Identify which cell holds the provided text, then report its (x, y) central coordinate. 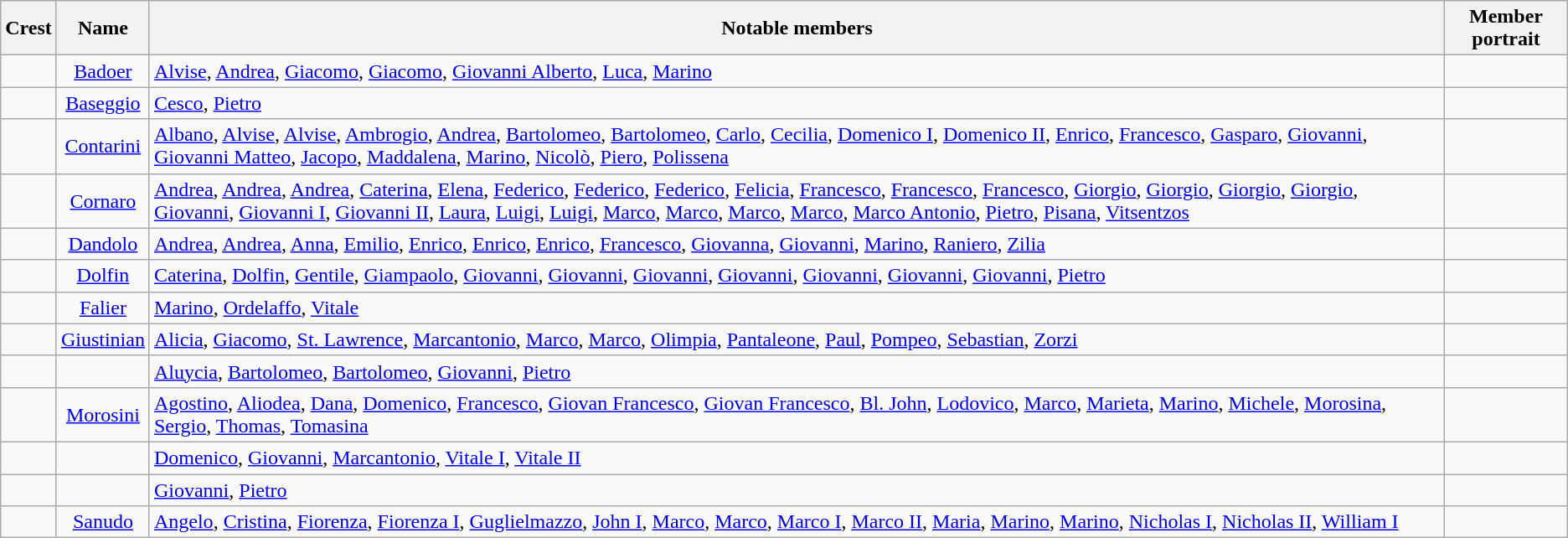
Andrea, Andrea, Anna, Emilio, Enrico, Enrico, Enrico, Francesco, Giovanna, Giovanni, Marino, Raniero, Zilia (797, 244)
Cesco, Pietro (797, 103)
Falier (102, 308)
Crest (28, 28)
Alicia, Giacomo, St. Lawrence, Marcantonio, Marco, Marco, Olimpia, Pantaleone, Paul, Pompeo, Sebastian, Zorzi (797, 339)
Contarini (102, 146)
Name (102, 28)
Giovanni, Pietro (797, 490)
Giustinian (102, 339)
Cornaro (102, 201)
Baseggio (102, 103)
Aluycia, Bartolomeo, Bartolomeo, Giovanni, Pietro (797, 371)
Morosini (102, 414)
Marino, Ordelaffo, Vitale (797, 308)
Dolfin (102, 276)
Notable members (797, 28)
Domenico, Giovanni, Marcantonio, Vitale I, Vitale II (797, 458)
Dandolo (102, 244)
Alvise, Andrea, Giacomo, Giacomo, Giovanni Alberto, Luca, Marino (797, 71)
Badoer (102, 71)
Sanudo (102, 522)
Caterina, Dolfin, Gentile, Giampaolo, Giovanni, Giovanni, Giovanni, Giovanni, Giovanni, Giovanni, Giovanni, Pietro (797, 276)
Member portrait (1506, 28)
